Return the (x, y) coordinate for the center point of the cell that contains the specified text.  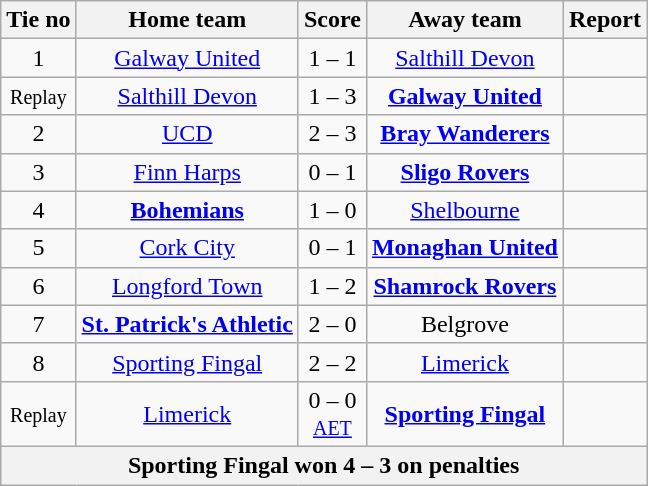
Sligo Rovers (464, 172)
1 – 2 (332, 286)
UCD (187, 134)
2 (38, 134)
Longford Town (187, 286)
8 (38, 362)
2 – 2 (332, 362)
Report (604, 20)
Tie no (38, 20)
2 – 3 (332, 134)
Bray Wanderers (464, 134)
Score (332, 20)
Shelbourne (464, 210)
Finn Harps (187, 172)
5 (38, 248)
St. Patrick's Athletic (187, 324)
Monaghan United (464, 248)
3 (38, 172)
6 (38, 286)
4 (38, 210)
Bohemians (187, 210)
0 – 0 AET (332, 414)
2 – 0 (332, 324)
1 – 1 (332, 58)
Sporting Fingal won 4 – 3 on penalties (324, 465)
1 – 0 (332, 210)
Belgrove (464, 324)
7 (38, 324)
1 (38, 58)
Cork City (187, 248)
Shamrock Rovers (464, 286)
Home team (187, 20)
1 – 3 (332, 96)
Away team (464, 20)
